Provide the [X, Y] coordinate of the cell's center where the given text is located.  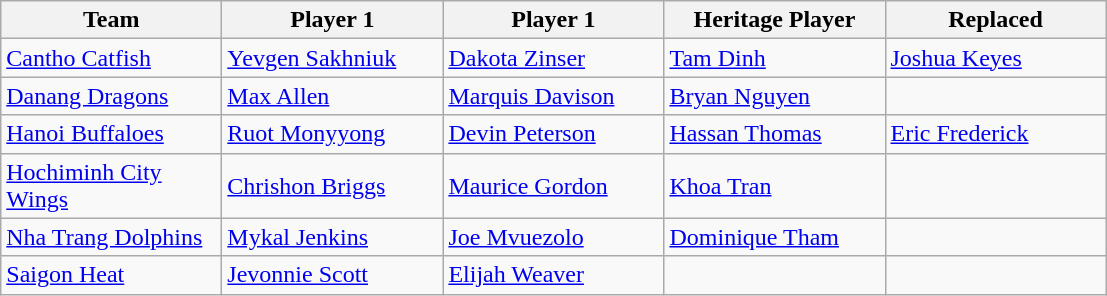
Yevgen Sakhniuk [332, 58]
Cantho Catfish [112, 58]
Danang Dragons [112, 96]
Joshua Keyes [996, 58]
Hanoi Buffaloes [112, 134]
Devin Peterson [554, 134]
Marquis Davison [554, 96]
Joe Mvuezolo [554, 237]
Heritage Player [774, 20]
Saigon Heat [112, 275]
Tam Dinh [774, 58]
Maurice Gordon [554, 186]
Chrishon Briggs [332, 186]
Team [112, 20]
Hassan Thomas [774, 134]
Dominique Tham [774, 237]
Bryan Nguyen [774, 96]
Dakota Zinser [554, 58]
Eric Frederick [996, 134]
Nha Trang Dolphins [112, 237]
Mykal Jenkins [332, 237]
Khoa Tran [774, 186]
Max Allen [332, 96]
Ruot Monyyong [332, 134]
Hochiminh City Wings [112, 186]
Elijah Weaver [554, 275]
Jevonnie Scott [332, 275]
Replaced [996, 20]
